Return [X, Y] of the center of cell containing provided text 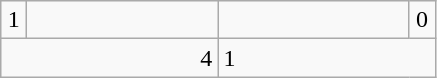
0 [422, 20]
4 [110, 58]
